Locate the cell with the specified text and output its (x, y) center coordinate. 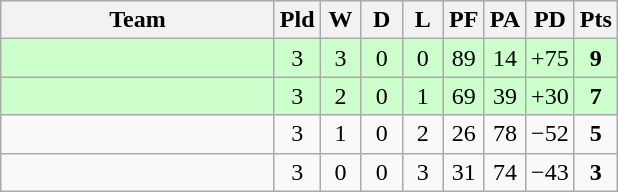
D (382, 20)
Team (138, 20)
+75 (550, 58)
W (340, 20)
−52 (550, 134)
9 (596, 58)
14 (504, 58)
PF (464, 20)
7 (596, 96)
Pld (297, 20)
PD (550, 20)
31 (464, 172)
89 (464, 58)
39 (504, 96)
L (422, 20)
+30 (550, 96)
PA (504, 20)
26 (464, 134)
74 (504, 172)
Pts (596, 20)
69 (464, 96)
78 (504, 134)
5 (596, 134)
−43 (550, 172)
